Locate the cell with the specified text and output its (x, y) center coordinate. 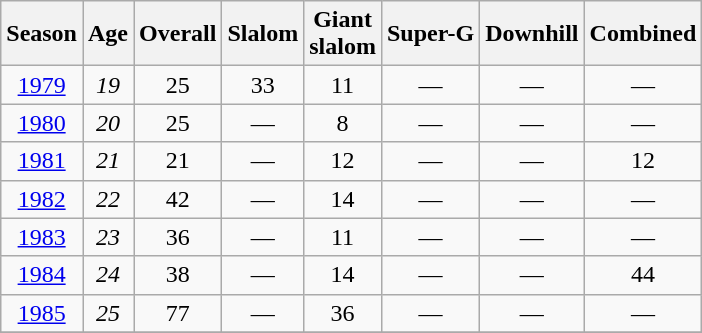
23 (108, 237)
44 (643, 275)
22 (108, 199)
24 (108, 275)
Season (42, 34)
20 (108, 123)
38 (178, 275)
Overall (178, 34)
8 (343, 123)
1982 (42, 199)
Downhill (532, 34)
Combined (643, 34)
Super-G (430, 34)
1979 (42, 85)
42 (178, 199)
1985 (42, 313)
Age (108, 34)
Giantslalom (343, 34)
77 (178, 313)
33 (263, 85)
19 (108, 85)
1984 (42, 275)
Slalom (263, 34)
1981 (42, 161)
1983 (42, 237)
1980 (42, 123)
